Search for the cell housing the specified text and yield its [x, y] center coordinate. 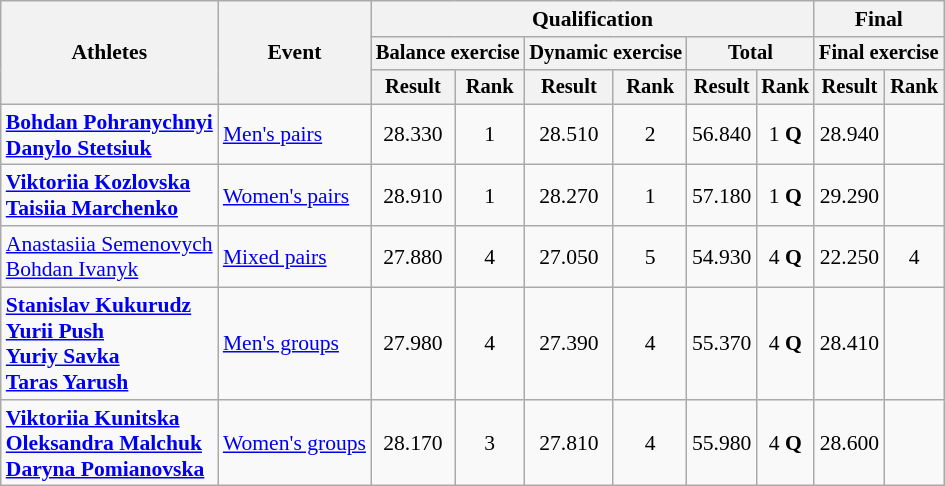
Women's pairs [294, 196]
28.410 [850, 344]
29.290 [850, 196]
57.180 [722, 196]
27.980 [413, 344]
Mixed pairs [294, 256]
27.050 [568, 256]
28.510 [568, 134]
Balance exercise [448, 54]
56.840 [722, 134]
Event [294, 52]
Athletes [110, 52]
Men's pairs [294, 134]
28.910 [413, 196]
55.370 [722, 344]
Viktoriia KozlovskaTaisiia Marchenko [110, 196]
Dynamic exercise [606, 54]
2 [650, 134]
5 [650, 256]
Bohdan PohranychnyiDanylo Stetsiuk [110, 134]
Qualification [592, 19]
28.330 [413, 134]
54.930 [722, 256]
Men's groups [294, 344]
Stanislav KukurudzYurii PushYuriy SavkaTaras Yarush [110, 344]
27.880 [413, 256]
Final exercise [878, 54]
Anastasiia SemenovychBohdan Ivanyk [110, 256]
Final [878, 19]
22.250 [850, 256]
Total [750, 54]
27.390 [568, 344]
28.940 [850, 134]
28.270 [568, 196]
